From the cell containing the given text, extract its center point as (X, Y) coordinate. 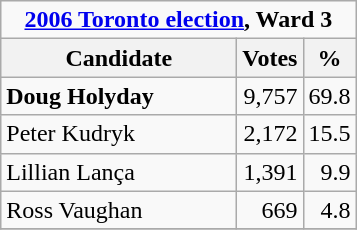
Votes (270, 58)
% (330, 58)
9.9 (330, 172)
4.8 (330, 210)
669 (270, 210)
Peter Kudryk (119, 134)
1,391 (270, 172)
Doug Holyday (119, 96)
15.5 (330, 134)
Ross Vaughan (119, 210)
Candidate (119, 58)
Lillian Lança (119, 172)
69.8 (330, 96)
9,757 (270, 96)
2006 Toronto election, Ward 3 (178, 20)
2,172 (270, 134)
